Locate the cell with the specified text and output its [x, y] center coordinate. 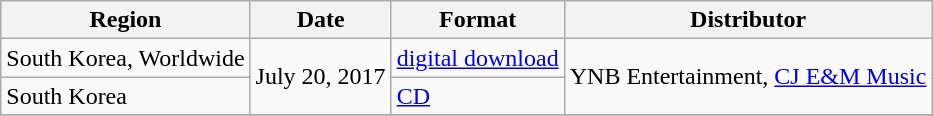
CD [478, 96]
Region [126, 20]
digital download [478, 58]
July 20, 2017 [320, 77]
Date [320, 20]
Distributor [748, 20]
YNB Entertainment, CJ E&M Music [748, 77]
South Korea [126, 96]
South Korea, Worldwide [126, 58]
Format [478, 20]
